Determine the (X, Y) coordinate at the center of the cell enclosing the given text.  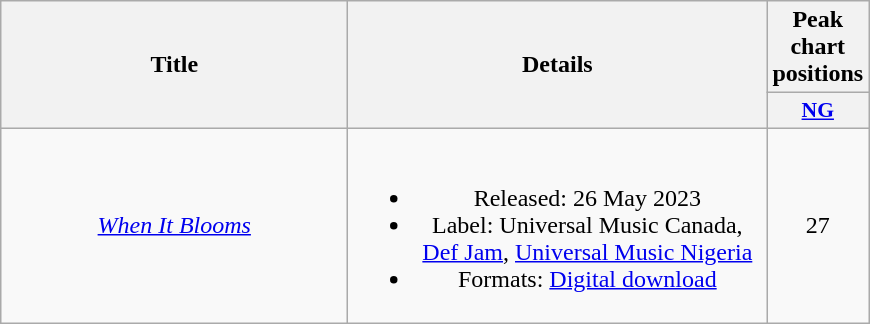
Peak chart positions (818, 47)
Released: 26 May 2023Label: Universal Music Canada, Def Jam, Universal Music NigeriaFormats: Digital download (558, 225)
27 (818, 225)
NG (818, 111)
When It Blooms (174, 225)
Title (174, 65)
Details (558, 65)
